Extract the (X, Y) coordinate from the center of the cell holding the provided text.  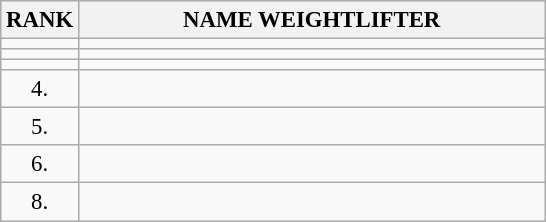
RANK (40, 20)
6. (40, 165)
8. (40, 202)
5. (40, 127)
4. (40, 89)
NAME WEIGHTLIFTER (312, 20)
